Find where the given text appears and provide that cell's center as [X, Y] coordinate. 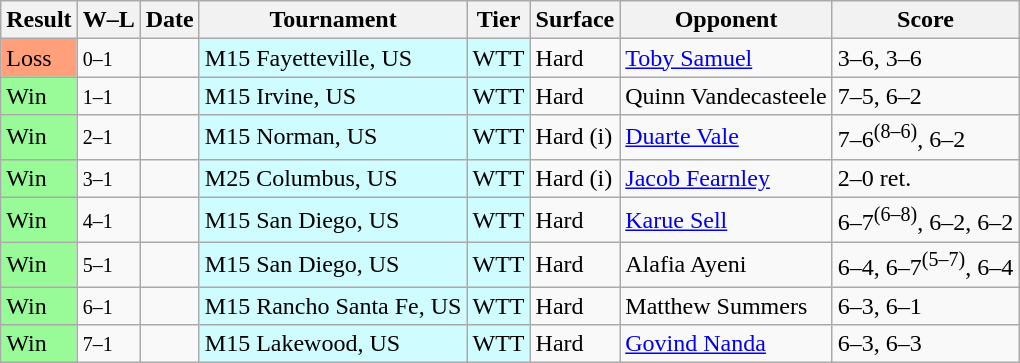
7–6(8–6), 6–2 [925, 138]
Tournament [333, 20]
Toby Samuel [726, 58]
6–3, 6–3 [925, 344]
3–1 [108, 178]
Surface [575, 20]
W–L [108, 20]
5–1 [108, 264]
6–3, 6–1 [925, 306]
M25 Columbus, US [333, 178]
Tier [498, 20]
Score [925, 20]
4–1 [108, 220]
M15 Fayetteville, US [333, 58]
7–5, 6–2 [925, 96]
M15 Rancho Santa Fe, US [333, 306]
2–1 [108, 138]
Karue Sell [726, 220]
Matthew Summers [726, 306]
Duarte Vale [726, 138]
0–1 [108, 58]
Govind Nanda [726, 344]
Opponent [726, 20]
6–7(6–8), 6–2, 6–2 [925, 220]
Quinn Vandecasteele [726, 96]
Loss [39, 58]
M15 Norman, US [333, 138]
Result [39, 20]
3–6, 3–6 [925, 58]
M15 Irvine, US [333, 96]
Jacob Fearnley [726, 178]
7–1 [108, 344]
M15 Lakewood, US [333, 344]
Alafia Ayeni [726, 264]
Date [170, 20]
6–1 [108, 306]
6–4, 6–7(5–7), 6–4 [925, 264]
1–1 [108, 96]
2–0 ret. [925, 178]
